Locate the cell with the specified text and output its (x, y) center coordinate. 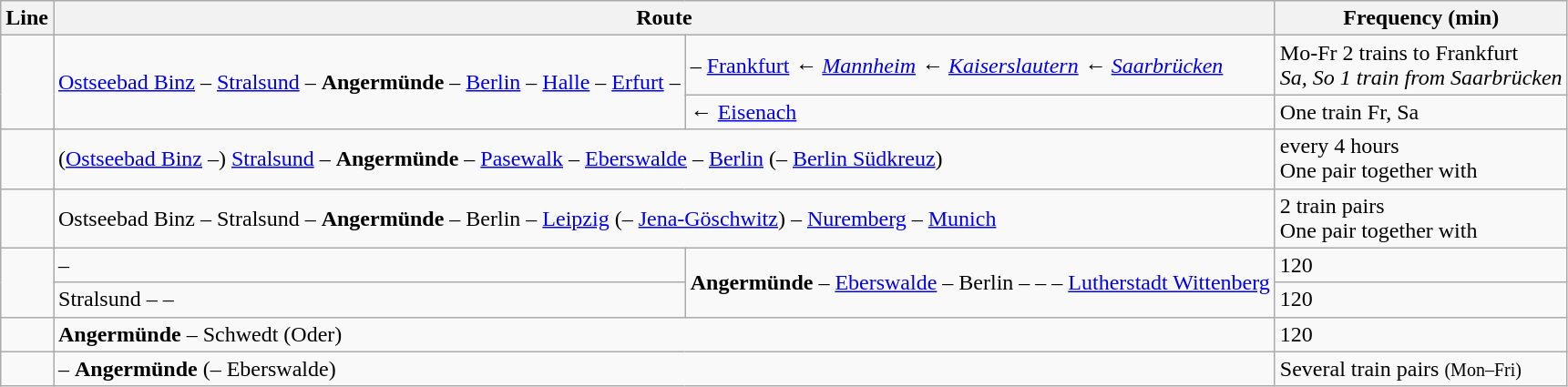
Several train pairs (Mon–Fri) (1421, 369)
Ostseebad Binz – Stralsund – Angermünde – Berlin – Leipzig (– Jena-Göschwitz) – Nuremberg – Munich (663, 219)
Line (27, 18)
Mo-Fr 2 trains to FrankfurtSa, So 1 train from Saarbrücken (1421, 66)
Route (663, 18)
← Eisenach (980, 112)
One train Fr, Sa (1421, 112)
Angermünde – Schwedt (Oder) (663, 334)
Stralsund – – (369, 300)
– (369, 265)
every 4 hoursOne pair together with (1421, 158)
(Ostseebad Binz –) Stralsund – Angermünde – Pasewalk – Eberswalde – Berlin (– Berlin Südkreuz) (663, 158)
Frequency (min) (1421, 18)
– Frankfurt ← Mannheim ← Kaiserslautern ← Saarbrücken (980, 66)
Ostseebad Binz – Stralsund – Angermünde – Berlin – Halle – Erfurt – (369, 82)
Angermünde – Eberswalde – Berlin – – – Lutherstadt Wittenberg (980, 282)
– Angermünde (– Eberswalde) (663, 369)
2 train pairsOne pair together with (1421, 219)
